Search for the cell housing the specified text and yield its (X, Y) center coordinate. 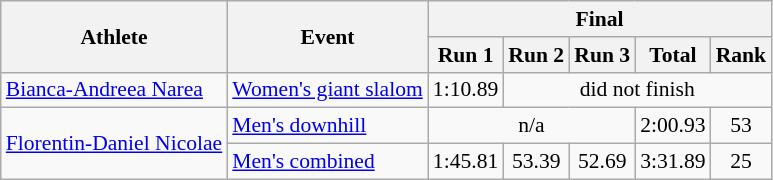
Run 1 (466, 55)
Event (328, 36)
1:45.81 (466, 162)
53.39 (536, 162)
Run 2 (536, 55)
Final (600, 19)
3:31.89 (672, 162)
1:10.89 (466, 90)
Bianca-Andreea Narea (114, 90)
Florentin-Daniel Nicolae (114, 144)
Total (672, 55)
n/a (532, 126)
25 (742, 162)
did not finish (637, 90)
Men's combined (328, 162)
Rank (742, 55)
Athlete (114, 36)
52.69 (602, 162)
2:00.93 (672, 126)
53 (742, 126)
Run 3 (602, 55)
Women's giant slalom (328, 90)
Men's downhill (328, 126)
